Scan for the cell matching the given text and deliver its (x, y) coordinate at center. 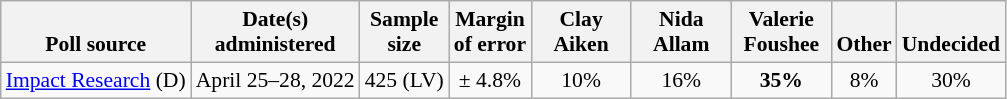
Impact Research (D) (96, 80)
April 25–28, 2022 (276, 80)
Poll source (96, 32)
35% (781, 80)
10% (581, 80)
8% (864, 80)
Samplesize (404, 32)
Marginof error (490, 32)
Date(s)administered (276, 32)
± 4.8% (490, 80)
ValerieFoushee (781, 32)
Undecided (951, 32)
ClayAiken (581, 32)
16% (681, 80)
Other (864, 32)
425 (LV) (404, 80)
NidaAllam (681, 32)
30% (951, 80)
